Find where the given text appears and provide that cell's center as (X, Y) coordinate. 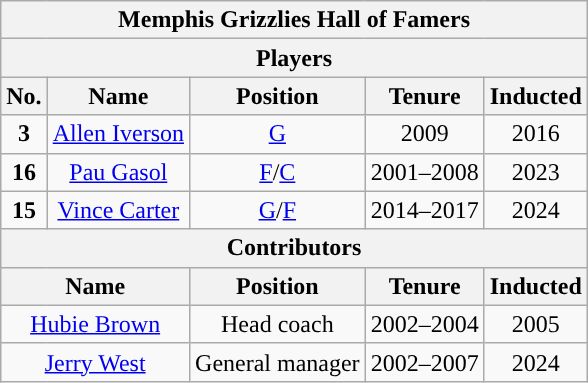
Pau Gasol (118, 172)
15 (24, 210)
3 (24, 134)
16 (24, 172)
Jerry West (96, 362)
General manager (278, 362)
Memphis Grizzlies Hall of Famers (294, 20)
2016 (536, 134)
G (278, 134)
2005 (536, 324)
Allen Iverson (118, 134)
2014–2017 (424, 210)
F/C (278, 172)
2023 (536, 172)
No. (24, 96)
Head coach (278, 324)
Contributors (294, 248)
2009 (424, 134)
2002–2004 (424, 324)
G/F (278, 210)
Vince Carter (118, 210)
Hubie Brown (96, 324)
2002–2007 (424, 362)
Players (294, 58)
2001–2008 (424, 172)
